Capture the cell that displays the provided text and extract its [X, Y] central coordinate. 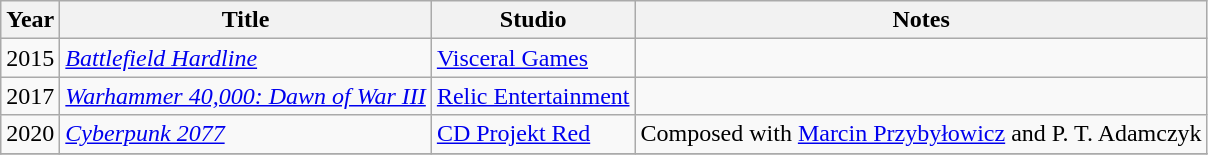
Warhammer 40,000: Dawn of War III [246, 96]
2017 [30, 96]
Cyberpunk 2077 [246, 134]
Battlefield Hardline [246, 58]
CD Projekt Red [533, 134]
Notes [921, 20]
Relic Entertainment [533, 96]
Visceral Games [533, 58]
Year [30, 20]
Composed with Marcin Przybyłowicz and P. T. Adamczyk [921, 134]
2015 [30, 58]
2020 [30, 134]
Studio [533, 20]
Title [246, 20]
